Identify which cell holds the provided text, then report its [x, y] central coordinate. 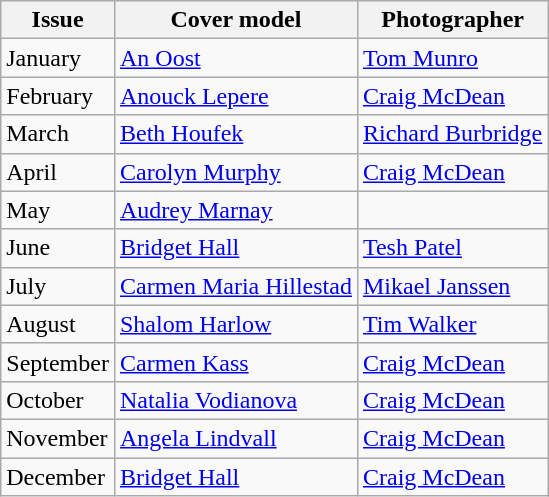
Carmen Kass [236, 362]
November [58, 438]
September [58, 362]
Issue [58, 20]
May [58, 210]
Beth Houfek [236, 134]
Tom Munro [452, 58]
July [58, 286]
October [58, 400]
Carolyn Murphy [236, 172]
An Oost [236, 58]
January [58, 58]
August [58, 324]
Mikael Janssen [452, 286]
Audrey Marnay [236, 210]
June [58, 248]
Richard Burbridge [452, 134]
Carmen Maria Hillestad [236, 286]
Cover model [236, 20]
April [58, 172]
Angela Lindvall [236, 438]
Tesh Patel [452, 248]
Anouck Lepere [236, 96]
February [58, 96]
March [58, 134]
Shalom Harlow [236, 324]
Natalia Vodianova [236, 400]
December [58, 477]
Photographer [452, 20]
Tim Walker [452, 324]
